Return the [X, Y] coordinate for the center point of the cell that contains the specified text.  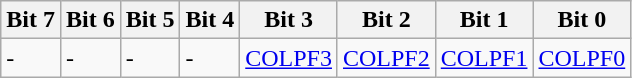
Bit 2 [386, 20]
COLPF2 [386, 58]
COLPF3 [289, 58]
Bit 5 [150, 20]
Bit 7 [31, 20]
Bit 6 [90, 20]
Bit 3 [289, 20]
Bit 1 [484, 20]
Bit 4 [210, 20]
COLPF1 [484, 58]
COLPF0 [582, 58]
Bit 0 [582, 20]
